Return [X, Y] of the center of cell containing provided text 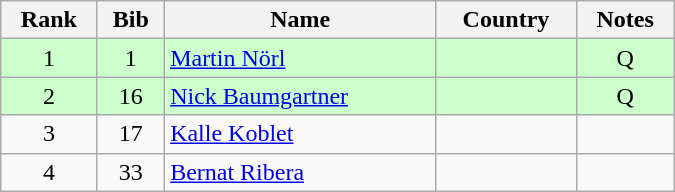
Bib [131, 20]
Country [506, 20]
Nick Baumgartner [300, 96]
33 [131, 172]
2 [49, 96]
Name [300, 20]
16 [131, 96]
Rank [49, 20]
Kalle Koblet [300, 134]
Notes [625, 20]
Bernat Ribera [300, 172]
3 [49, 134]
17 [131, 134]
4 [49, 172]
Martin Nörl [300, 58]
